Provide the [x, y] coordinate of the cell's center where the given text is located.  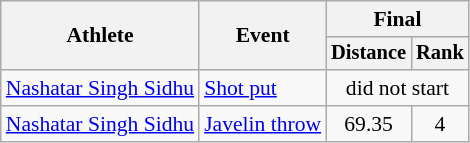
Rank [440, 54]
did not start [397, 88]
69.35 [368, 124]
Athlete [100, 36]
Distance [368, 54]
Final [397, 19]
Shot put [262, 88]
4 [440, 124]
Javelin throw [262, 124]
Event [262, 36]
